Provide the (X, Y) coordinate of the cell's center where the given text is located.  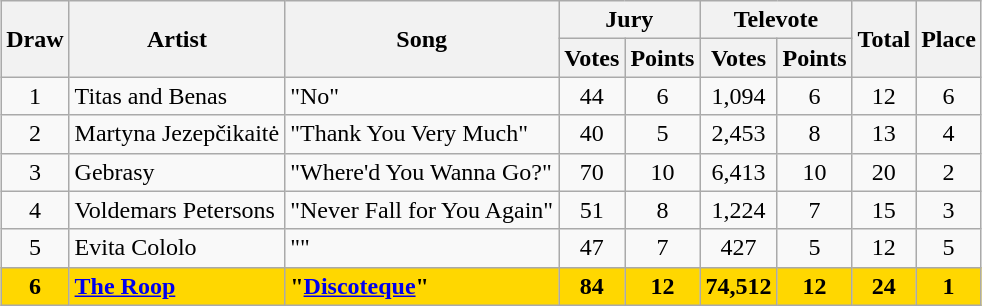
Jury (630, 20)
Evita Cololo (177, 248)
44 (592, 96)
Televote (776, 20)
The Roop (177, 286)
"Where'd You Wanna Go?" (422, 172)
Voldemars Petersons (177, 210)
"Thank You Very Much" (422, 134)
24 (884, 286)
Place (949, 39)
84 (592, 286)
1,094 (738, 96)
1,224 (738, 210)
Artist (177, 39)
74,512 (738, 286)
Song (422, 39)
"No" (422, 96)
"Discoteque" (422, 286)
70 (592, 172)
20 (884, 172)
15 (884, 210)
Titas and Benas (177, 96)
427 (738, 248)
47 (592, 248)
Total (884, 39)
Draw (35, 39)
6,413 (738, 172)
"Never Fall for You Again" (422, 210)
"" (422, 248)
Gebrasy (177, 172)
2,453 (738, 134)
51 (592, 210)
40 (592, 134)
Martyna Jezepčikaitė (177, 134)
13 (884, 134)
